Output the [X, Y] coordinate of the center of the cell containing the given text.  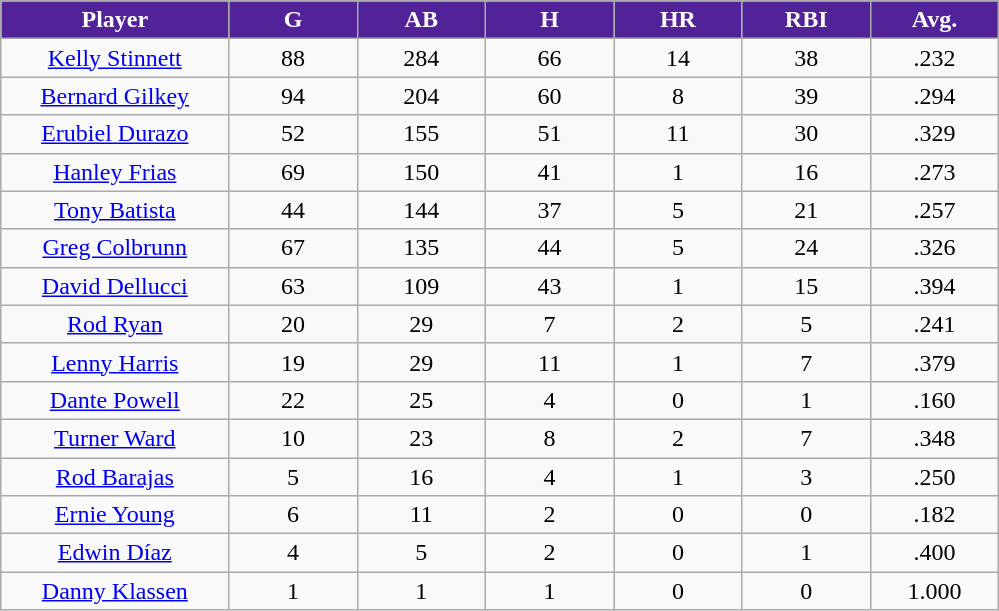
Edwin Díaz [115, 553]
.241 [934, 324]
52 [293, 134]
22 [293, 400]
Rod Ryan [115, 324]
88 [293, 58]
24 [806, 248]
Danny Klassen [115, 591]
Avg. [934, 20]
60 [549, 96]
19 [293, 362]
.326 [934, 248]
Lenny Harris [115, 362]
39 [806, 96]
Greg Colbrunn [115, 248]
144 [421, 210]
.400 [934, 553]
109 [421, 286]
135 [421, 248]
.160 [934, 400]
.273 [934, 172]
25 [421, 400]
150 [421, 172]
41 [549, 172]
.379 [934, 362]
.182 [934, 515]
66 [549, 58]
HR [678, 20]
RBI [806, 20]
94 [293, 96]
14 [678, 58]
1.000 [934, 591]
Ernie Young [115, 515]
23 [421, 438]
Kelly Stinnett [115, 58]
155 [421, 134]
David Dellucci [115, 286]
10 [293, 438]
38 [806, 58]
6 [293, 515]
43 [549, 286]
Hanley Frias [115, 172]
Tony Batista [115, 210]
.394 [934, 286]
.232 [934, 58]
67 [293, 248]
AB [421, 20]
21 [806, 210]
37 [549, 210]
Dante Powell [115, 400]
Rod Barajas [115, 477]
69 [293, 172]
3 [806, 477]
20 [293, 324]
.257 [934, 210]
.250 [934, 477]
Player [115, 20]
Erubiel Durazo [115, 134]
.348 [934, 438]
H [549, 20]
.294 [934, 96]
51 [549, 134]
.329 [934, 134]
63 [293, 286]
Bernard Gilkey [115, 96]
284 [421, 58]
15 [806, 286]
G [293, 20]
204 [421, 96]
Turner Ward [115, 438]
30 [806, 134]
